Scan for the cell matching the given text and deliver its (x, y) coordinate at center. 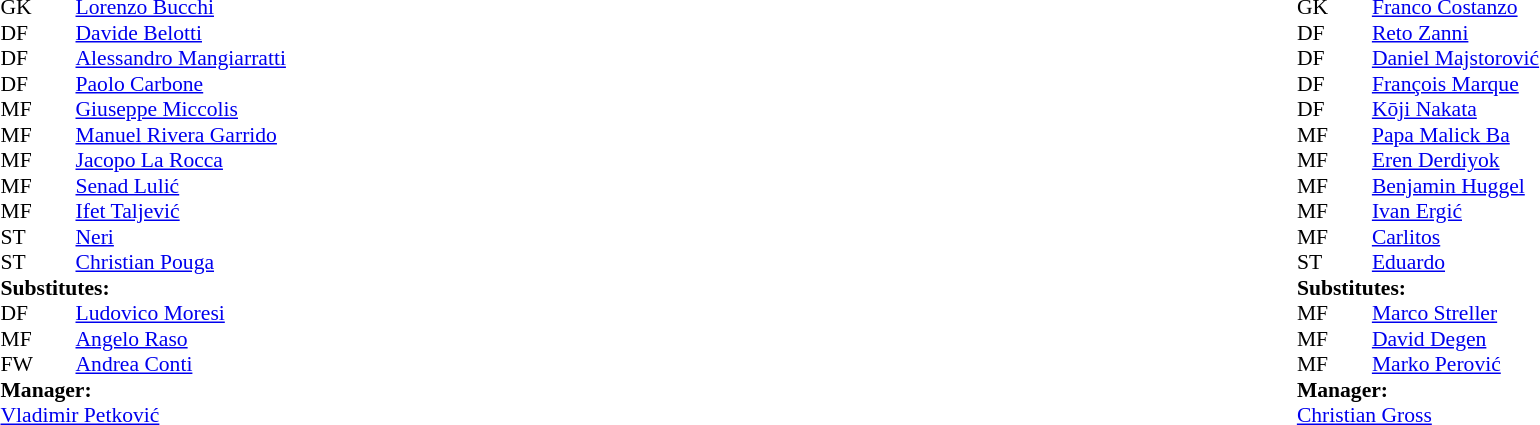
Carlitos (1456, 237)
Giuseppe Miccolis (181, 109)
Angelo Raso (181, 339)
Alessandro Mangiarratti (181, 59)
Marco Streller (1456, 313)
Ludovico Moresi (181, 313)
Benjamin Huggel (1456, 186)
Daniel Majstorović (1456, 59)
FW (19, 365)
Ifet Taljević (181, 211)
François Marque (1456, 84)
Davide Belotti (181, 33)
Marko Perović (1456, 365)
Kōji Nakata (1456, 109)
Reto Zanni (1456, 33)
Eren Derdiyok (1456, 161)
Neri (181, 237)
Senad Lulić (181, 186)
Paolo Carbone (181, 84)
Jacopo La Rocca (181, 161)
Andrea Conti (181, 365)
Eduardo (1456, 263)
Papa Malick Ba (1456, 135)
Manuel Rivera Garrido (181, 135)
Ivan Ergić (1456, 211)
Christian Pouga (181, 263)
David Degen (1456, 339)
